Identify which cell holds the provided text, then report its (x, y) central coordinate. 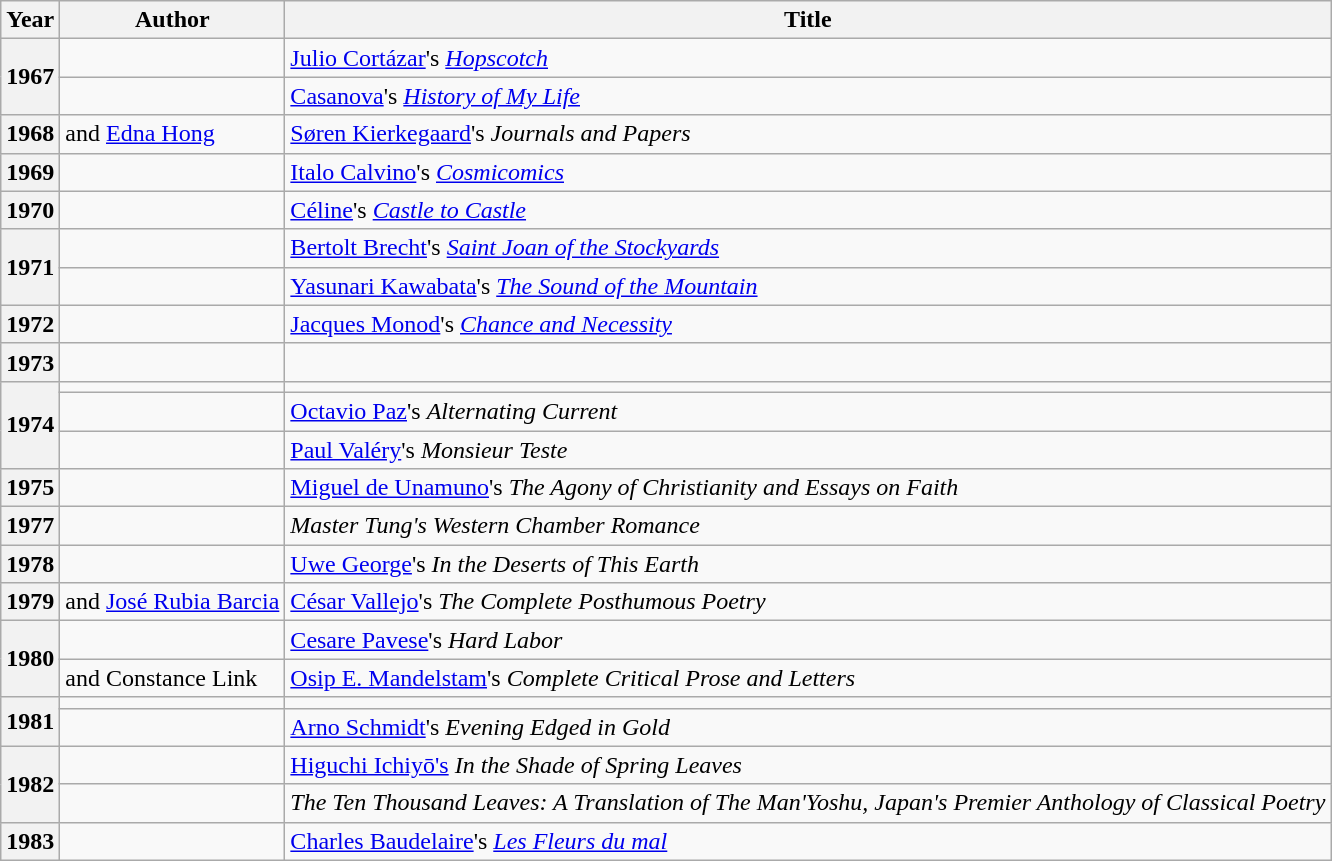
Higuchi Ichiyō's In the Shade of Spring Leaves (808, 765)
Cesare Pavese's Hard Labor (808, 640)
Uwe George's In the Deserts of This Earth (808, 564)
1971 (30, 267)
1974 (30, 424)
Bertolt Brecht's Saint Joan of the Stockyards (808, 248)
The Ten Thousand Leaves: A Translation of The Man'Yoshu, Japan's Premier Anthology of Classical Poetry (808, 803)
1977 (30, 526)
Master Tung's Western Chamber Romance (808, 526)
1979 (30, 602)
1967 (30, 77)
1978 (30, 564)
Yasunari Kawabata's The Sound of the Mountain (808, 286)
Casanova's History of My Life (808, 96)
1982 (30, 784)
Céline's Castle to Castle (808, 210)
1981 (30, 722)
1970 (30, 210)
and José Rubia Barcia (172, 602)
and Constance Link (172, 678)
1969 (30, 172)
Italo Calvino's Cosmicomics (808, 172)
Octavio Paz's Alternating Current (808, 411)
1980 (30, 659)
Osip E. Mandelstam's Complete Critical Prose and Letters (808, 678)
Title (808, 20)
Paul Valéry's Monsieur Teste (808, 449)
1973 (30, 362)
Arno Schmidt's Evening Edged in Gold (808, 727)
Charles Baudelaire's Les Fleurs du mal (808, 841)
1983 (30, 841)
Julio Cortázar's Hopscotch (808, 58)
1975 (30, 488)
1972 (30, 324)
Year (30, 20)
César Vallejo's The Complete Posthumous Poetry (808, 602)
Miguel de Unamuno's The Agony of Christianity and Essays on Faith (808, 488)
Søren Kierkegaard's Journals and Papers (808, 134)
and Edna Hong (172, 134)
Jacques Monod's Chance and Necessity (808, 324)
Author (172, 20)
1968 (30, 134)
